From the cell containing the given text, extract its center point as [x, y] coordinate. 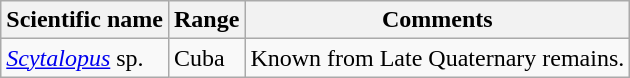
Comments [438, 20]
Scytalopus sp. [85, 58]
Cuba [206, 58]
Scientific name [85, 20]
Range [206, 20]
Known from Late Quaternary remains. [438, 58]
